Return [X, Y] of the center of cell containing provided text 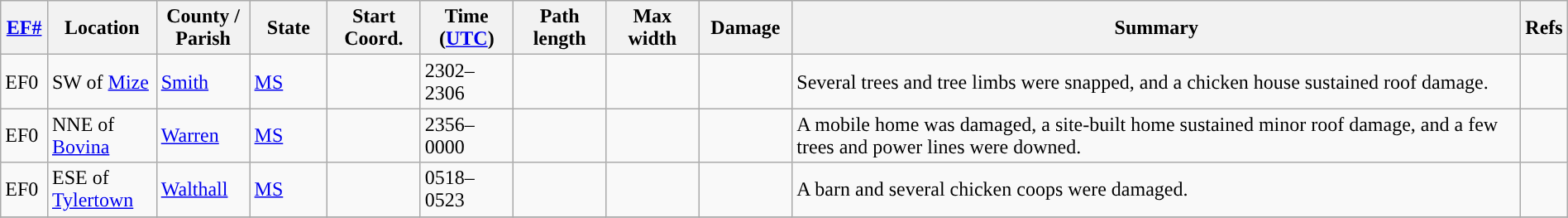
2302–2306 [466, 81]
Damage [746, 28]
EF# [25, 28]
ESE of Tylertown [102, 189]
Summary [1156, 28]
NNE of Bovina [102, 136]
Location [102, 28]
Refs [1545, 28]
Walthall [203, 189]
A mobile home was damaged, a site-built home sustained minor roof damage, and a few trees and power lines were downed. [1156, 136]
County / Parish [203, 28]
Several trees and tree limbs were snapped, and a chicken house sustained roof damage. [1156, 81]
Max width [653, 28]
Path length [560, 28]
0518–0523 [466, 189]
A barn and several chicken coops were damaged. [1156, 189]
Start Coord. [374, 28]
Smith [203, 81]
SW of Mize [102, 81]
Time (UTC) [466, 28]
2356–0000 [466, 136]
State [289, 28]
Warren [203, 136]
